Scan for the cell matching the given text and deliver its [x, y] coordinate at center. 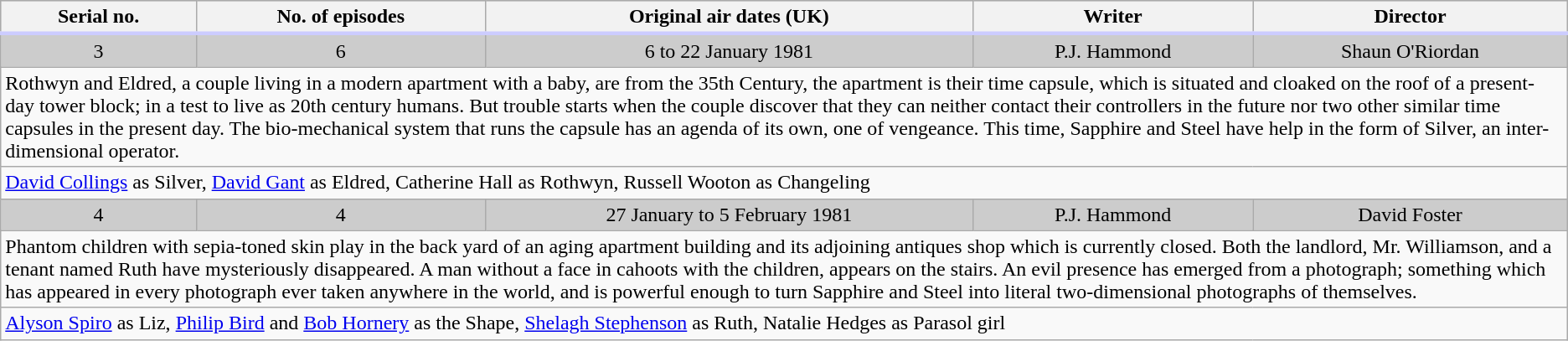
Alyson Spiro as Liz, Philip Bird and Bob Hornery as the Shape, Shelagh Stephenson as Ruth, Natalie Hedges as Parasol girl [784, 323]
6 to 22 January 1981 [729, 50]
Original air dates (UK) [729, 18]
27 January to 5 February 1981 [729, 214]
Director [1411, 18]
Serial no. [99, 18]
Writer [1113, 18]
No. of episodes [340, 18]
David Foster [1411, 214]
3 [99, 50]
6 [340, 50]
David Collings as Silver, David Gant as Eldred, Catherine Hall as Rothwyn, Russell Wooton as Changeling [784, 183]
Shaun O'Riordan [1411, 50]
